Extract the [X, Y] coordinate from the center of the cell holding the provided text.  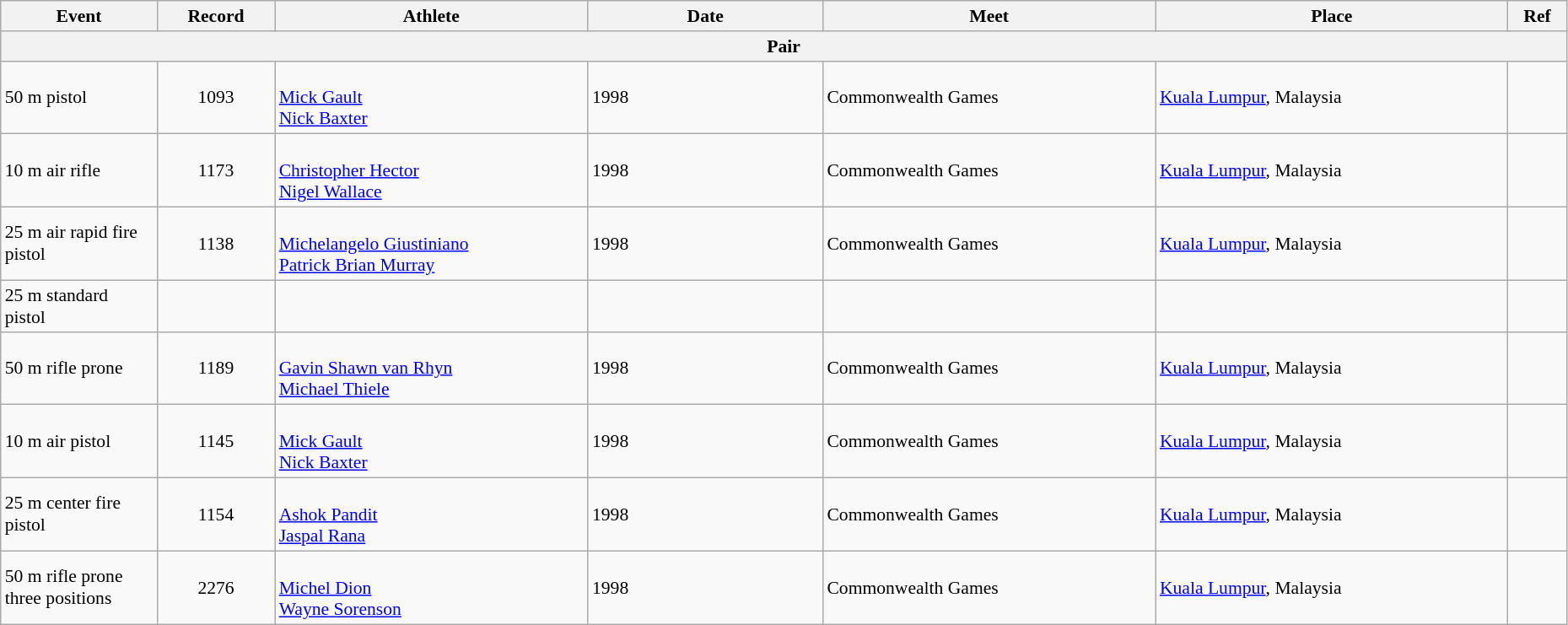
50 m rifle prone [79, 368]
2276 [216, 587]
Pair [784, 46]
Christopher HectorNigel Wallace [432, 170]
1189 [216, 368]
1093 [216, 98]
1138 [216, 245]
Michelangelo GiustinianoPatrick Brian Murray [432, 245]
10 m air pistol [79, 442]
10 m air rifle [79, 170]
Event [79, 16]
25 m air rapid fire pistol [79, 245]
1145 [216, 442]
25 m center fire pistol [79, 515]
50 m pistol [79, 98]
25 m standard pistol [79, 305]
Ashok PanditJaspal Rana [432, 515]
Record [216, 16]
Michel DionWayne Sorenson [432, 587]
Date [705, 16]
Place [1332, 16]
Ref [1538, 16]
Gavin Shawn van RhynMichael Thiele [432, 368]
1173 [216, 170]
Meet [989, 16]
50 m rifle prone three positions [79, 587]
Athlete [432, 16]
1154 [216, 515]
